From the cell containing the given text, extract its center point as [X, Y] coordinate. 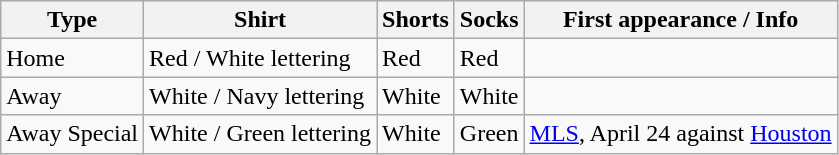
Green [489, 134]
Away Special [72, 134]
Socks [489, 20]
First appearance / Info [680, 20]
White / Navy lettering [260, 96]
MLS, April 24 against Houston [680, 134]
Home [72, 58]
Red / White lettering [260, 58]
Away [72, 96]
White / Green lettering [260, 134]
Shorts [416, 20]
Shirt [260, 20]
Type [72, 20]
